Determine the [X, Y] coordinate at the center of the cell enclosing the given text.  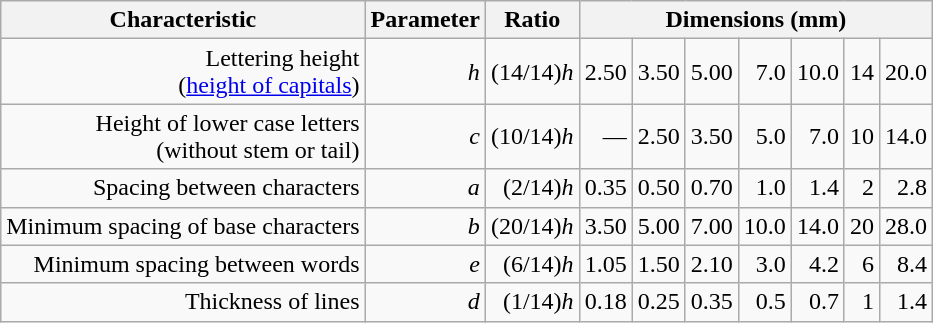
0.7 [818, 302]
Characteristic [183, 20]
Minimum spacing between words [183, 264]
a [425, 188]
— [606, 136]
(2/14)h [532, 188]
Ratio [532, 20]
c [425, 136]
28.0 [906, 226]
14 [862, 72]
Parameter [425, 20]
5.0 [764, 136]
10 [862, 136]
(6/14)h [532, 264]
d [425, 302]
2 [862, 188]
2.8 [906, 188]
1 [862, 302]
3.0 [764, 264]
1.05 [606, 264]
0.18 [606, 302]
0.50 [658, 188]
1.50 [658, 264]
(10/14)h [532, 136]
2.10 [712, 264]
Minimum spacing of base characters [183, 226]
7.00 [712, 226]
4.2 [818, 264]
20 [862, 226]
(20/14)h [532, 226]
(14/14)h [532, 72]
0.70 [712, 188]
6 [862, 264]
e [425, 264]
Lettering height(height of capitals) [183, 72]
Thickness of lines [183, 302]
Spacing between characters [183, 188]
Height of lower case letters(without stem or tail) [183, 136]
0.5 [764, 302]
h [425, 72]
(1/14)h [532, 302]
8.4 [906, 264]
1.0 [764, 188]
Dimensions (mm) [756, 20]
0.25 [658, 302]
b [425, 226]
20.0 [906, 72]
